Find where the given text appears and provide that cell's center as [x, y] coordinate. 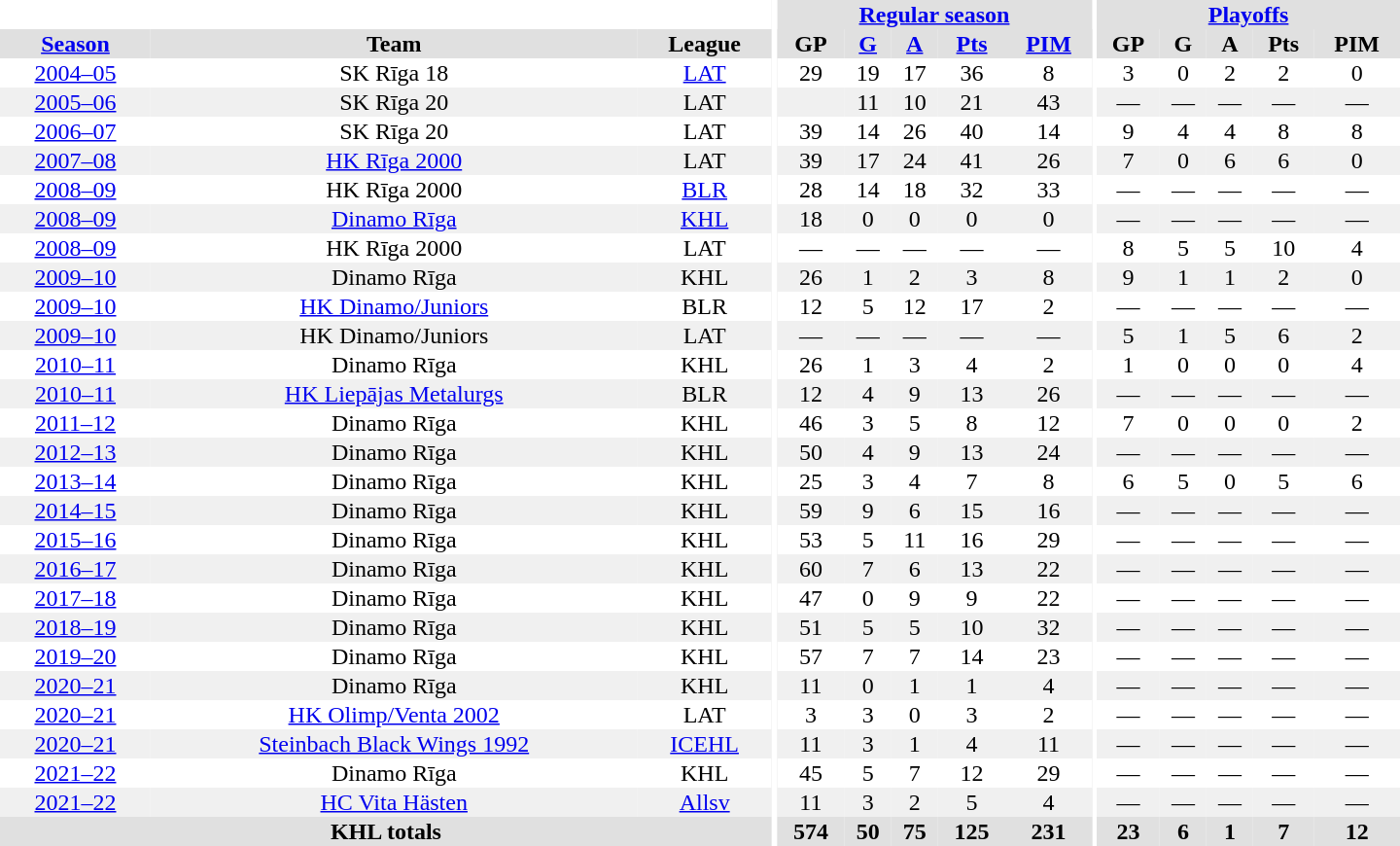
231 [1048, 831]
15 [972, 511]
Steinbach Black Wings 1992 [394, 744]
57 [811, 656]
2014–15 [76, 511]
2013–14 [76, 481]
SK Rīga 18 [394, 73]
41 [972, 160]
2015–16 [76, 540]
2004–05 [76, 73]
2012–13 [76, 452]
45 [811, 773]
2005–06 [76, 102]
51 [811, 627]
40 [972, 131]
125 [972, 831]
28 [811, 190]
KHL totals [386, 831]
59 [811, 511]
2019–20 [76, 656]
2017–18 [76, 598]
2011–12 [76, 423]
League [704, 44]
19 [868, 73]
25 [811, 481]
574 [811, 831]
75 [915, 831]
53 [811, 540]
43 [1048, 102]
2018–19 [76, 627]
21 [972, 102]
2006–07 [76, 131]
HK Olimp/Venta 2002 [394, 715]
47 [811, 598]
HC Vita Hästen [394, 802]
33 [1048, 190]
60 [811, 569]
Season [76, 44]
Team [394, 44]
Regular season [934, 15]
ICEHL [704, 744]
2016–17 [76, 569]
Allsv [704, 802]
Playoffs [1248, 15]
46 [811, 423]
HK Liepājas Metalurgs [394, 394]
36 [972, 73]
2007–08 [76, 160]
